Find where the given text appears and provide that cell's center as (x, y) coordinate. 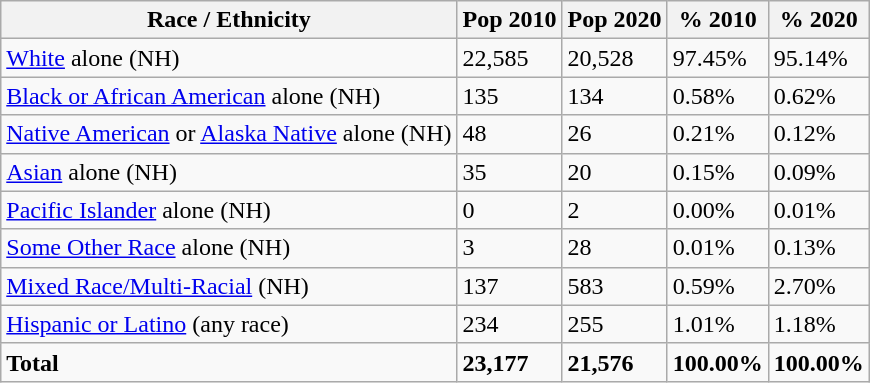
97.45% (718, 58)
0 (510, 210)
% 2020 (818, 20)
Pacific Islander alone (NH) (229, 210)
20,528 (614, 58)
White alone (NH) (229, 58)
35 (510, 172)
234 (510, 324)
Race / Ethnicity (229, 20)
0.21% (718, 134)
22,585 (510, 58)
0.58% (718, 96)
0.13% (818, 248)
Total (229, 362)
21,576 (614, 362)
26 (614, 134)
28 (614, 248)
95.14% (818, 58)
134 (614, 96)
0.00% (718, 210)
Black or African American alone (NH) (229, 96)
0.62% (818, 96)
Asian alone (NH) (229, 172)
23,177 (510, 362)
Pop 2020 (614, 20)
255 (614, 324)
Native American or Alaska Native alone (NH) (229, 134)
2 (614, 210)
% 2010 (718, 20)
137 (510, 286)
20 (614, 172)
583 (614, 286)
0.59% (718, 286)
48 (510, 134)
Hispanic or Latino (any race) (229, 324)
Pop 2010 (510, 20)
1.18% (818, 324)
1.01% (718, 324)
0.09% (818, 172)
Some Other Race alone (NH) (229, 248)
2.70% (818, 286)
0.12% (818, 134)
Mixed Race/Multi-Racial (NH) (229, 286)
3 (510, 248)
0.15% (718, 172)
135 (510, 96)
